Extract the [X, Y] coordinate from the center of the cell holding the provided text.  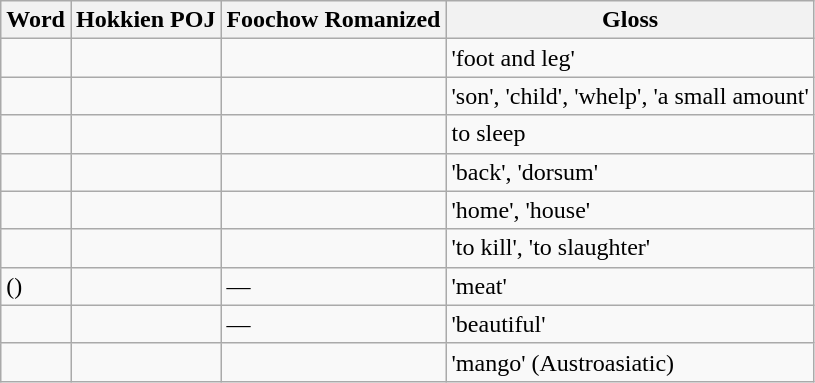
to sleep [630, 134]
'beautiful' [630, 324]
'home', 'house' [630, 210]
'son', 'child', 'whelp', 'a small amount' [630, 96]
'foot and leg' [630, 58]
'back', 'dorsum' [630, 172]
Foochow Romanized [334, 20]
() [36, 286]
'to kill', 'to slaughter' [630, 248]
Word [36, 20]
Hokkien POJ [145, 20]
Gloss [630, 20]
'meat' [630, 286]
'mango' (Austroasiatic) [630, 362]
